Return (X, Y) of the center of cell containing provided text 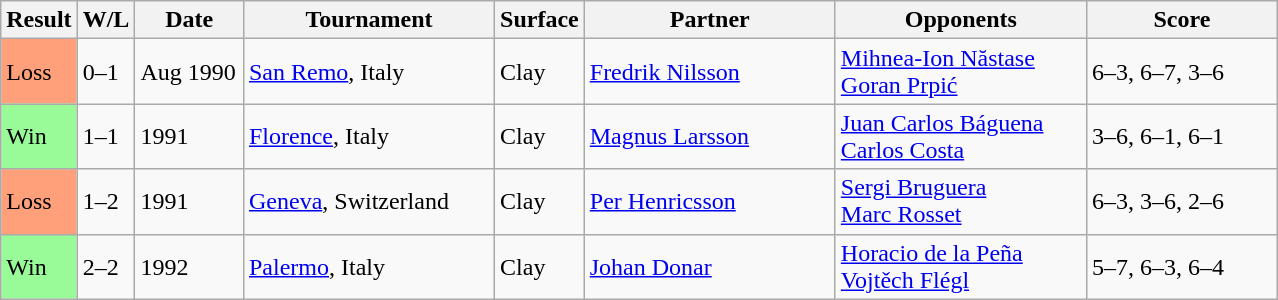
Surface (540, 20)
W/L (106, 20)
Magnus Larsson (710, 136)
0–1 (106, 72)
Opponents (960, 20)
6–3, 3–6, 2–6 (1182, 202)
Aug 1990 (190, 72)
3–6, 6–1, 6–1 (1182, 136)
Score (1182, 20)
Florence, Italy (368, 136)
Partner (710, 20)
Date (190, 20)
Per Henricsson (710, 202)
Fredrik Nilsson (710, 72)
Juan Carlos Báguena Carlos Costa (960, 136)
2–2 (106, 266)
Geneva, Switzerland (368, 202)
1–2 (106, 202)
6–3, 6–7, 3–6 (1182, 72)
Tournament (368, 20)
San Remo, Italy (368, 72)
Johan Donar (710, 266)
1992 (190, 266)
Mihnea-Ion Năstase Goran Prpić (960, 72)
5–7, 6–3, 6–4 (1182, 266)
Result (39, 20)
Palermo, Italy (368, 266)
1–1 (106, 136)
Horacio de la Peña Vojtěch Flégl (960, 266)
Sergi Bruguera Marc Rosset (960, 202)
